Detect which cell encompasses the target text, then output its [x, y] center coordinate. 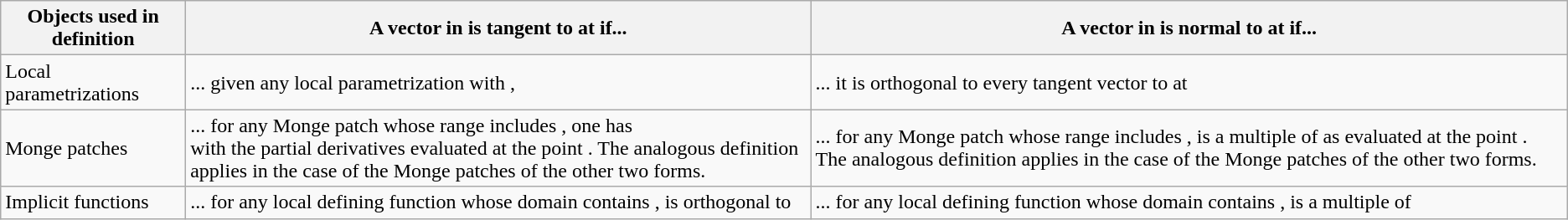
... it is orthogonal to every tangent vector to at [1189, 82]
A vector in is tangent to at if... [498, 28]
... for any local defining function whose domain contains , is a multiple of [1189, 202]
Implicit functions [94, 202]
A vector in is normal to at if... [1189, 28]
... given any local parametrization with , [498, 82]
Objects used in definition [94, 28]
Monge patches [94, 148]
... for any local defining function whose domain contains , is orthogonal to [498, 202]
Local parametrizations [94, 82]
